Scan for the cell matching the given text and deliver its [x, y] coordinate at center. 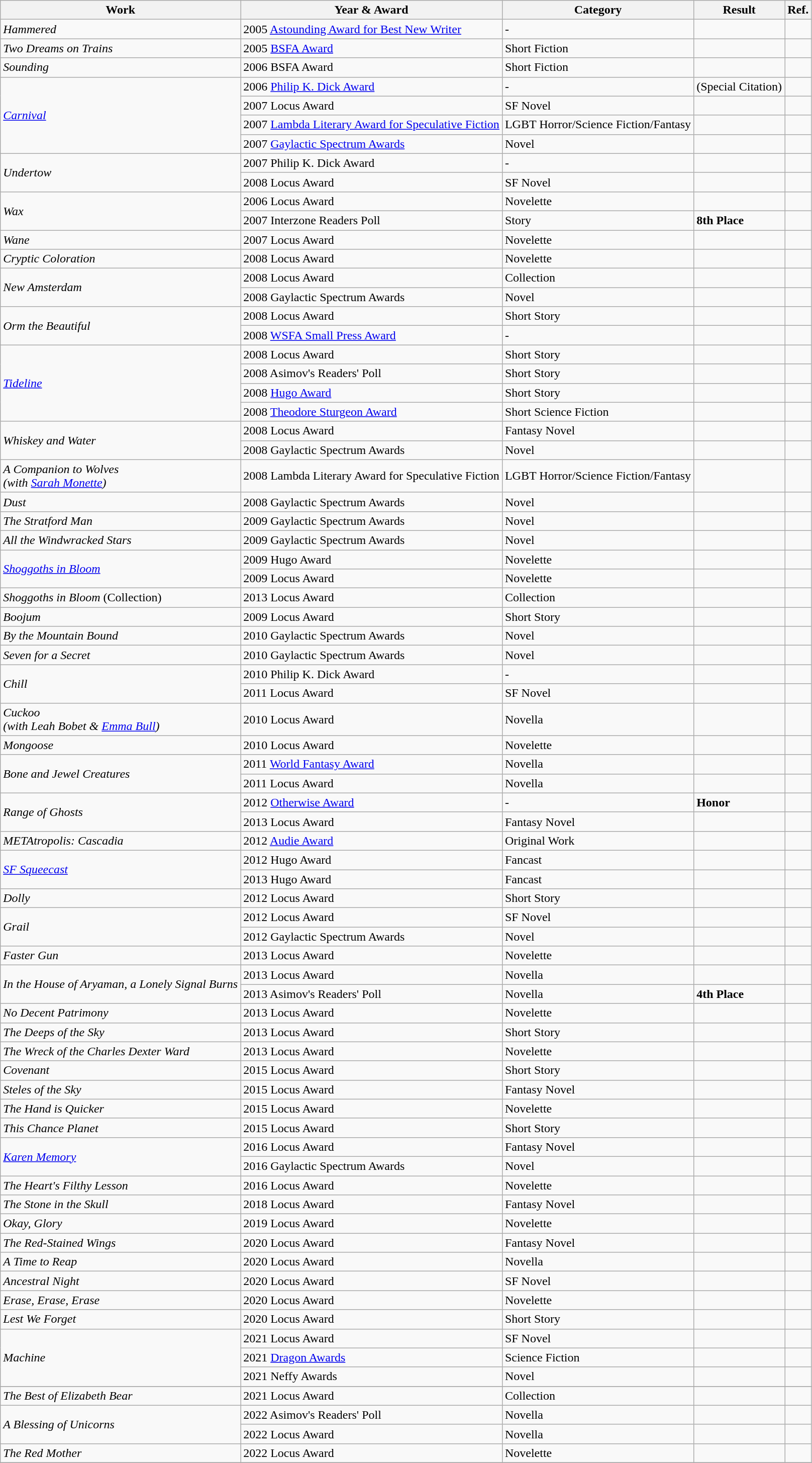
No Decent Patrimony [121, 1013]
Dolly [121, 898]
The Deeps of the Sky [121, 1032]
A Blessing of Unicorns [121, 1424]
2010 Philip K. Dick Award [372, 674]
Covenant [121, 1070]
2009 Hugo Award [372, 560]
Machine [121, 1357]
8th Place [740, 220]
The Red Mother [121, 1453]
Chill [121, 684]
Short Science Fiction [598, 412]
Story [598, 220]
In the House of Aryaman, a Lonely Signal Burns [121, 984]
Faster Gun [121, 956]
Seven for a Secret [121, 655]
2012 Otherwise Award [372, 802]
Ancestral Night [121, 1281]
Undertow [121, 172]
2008 Theodore Sturgeon Award [372, 412]
The Stone in the Skull [121, 1205]
2011 World Fantasy Award [372, 764]
2006 Locus Award [372, 201]
METAtropolis: Cascadia [121, 841]
Original Work [598, 841]
2022 Asimov's Readers' Poll [372, 1415]
Bone and Jewel Creatures [121, 774]
All the Windwracked Stars [121, 540]
2012 Hugo Award [372, 860]
This Chance Planet [121, 1128]
Steles of the Sky [121, 1089]
Erase, Erase, Erase [121, 1300]
2013 Asimov's Readers' Poll [372, 994]
Hammered [121, 29]
(Special Citation) [740, 86]
2007 Gaylactic Spectrum Awards [372, 144]
2021 Neffy Awards [372, 1377]
Two Dreams on Trains [121, 48]
2006 Philip K. Dick Award [372, 86]
Grail [121, 927]
Mongoose [121, 745]
Shoggoths in Bloom (Collection) [121, 598]
By the Mountain Bound [121, 636]
2012 Gaylactic Spectrum Awards [372, 937]
2016 Gaylactic Spectrum Awards [372, 1166]
2006 BSFA Award [372, 67]
Sounding [121, 67]
2008 WSFA Small Press Award [372, 335]
Tideline [121, 383]
Result [740, 10]
Karen Memory [121, 1156]
Science Fiction [598, 1357]
2013 Hugo Award [372, 879]
2005 Astounding Award for Best New Writer [372, 29]
New Amsterdam [121, 288]
2008 Asimov's Readers' Poll [372, 374]
Honor [740, 802]
2021 Dragon Awards [372, 1357]
2007 Philip K. Dick Award [372, 163]
Shoggoths in Bloom [121, 569]
The Heart's Filthy Lesson [121, 1185]
Wax [121, 211]
The Best of Elizabeth Bear [121, 1396]
SF Squeecast [121, 869]
2007 Interzone Readers Poll [372, 220]
The Hand is Quicker [121, 1109]
2007 Lambda Literary Award for Speculative Fiction [372, 125]
Okay, Glory [121, 1224]
4th Place [740, 994]
Year & Award [372, 10]
Ref. [798, 10]
Range of Ghosts [121, 812]
Boojum [121, 617]
Wane [121, 240]
2018 Locus Award [372, 1205]
Whiskey and Water [121, 440]
2008 Lambda Literary Award for Speculative Fiction [372, 476]
The Stratford Man [121, 521]
A Companion to Wolves(with Sarah Monette) [121, 476]
Lest We Forget [121, 1319]
Carnival [121, 115]
Dust [121, 502]
2012 Audie Award [372, 841]
Work [121, 10]
2019 Locus Award [372, 1224]
Category [598, 10]
2005 BSFA Award [372, 48]
The Red-Stained Wings [121, 1243]
The Wreck of the Charles Dexter Ward [121, 1051]
A Time to Reap [121, 1262]
2008 Hugo Award [372, 393]
Cryptic Coloration [121, 259]
Orm the Beautiful [121, 326]
Cuckoo(with Leah Bobet & Emma Bull) [121, 719]
